Output the [x, y] coordinate of the center of the cell containing the given text.  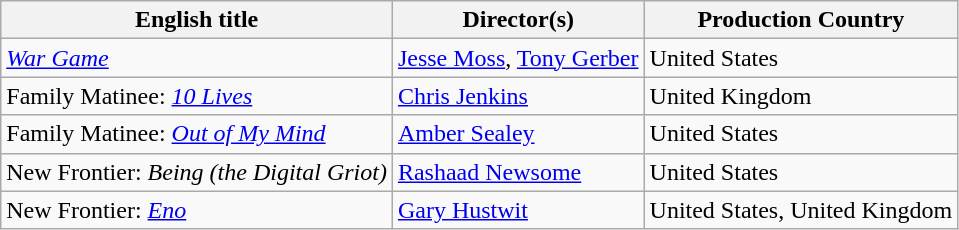
Production Country [801, 20]
Gary Hustwit [518, 210]
Director(s) [518, 20]
Family Matinee: 10 Lives [197, 96]
Chris Jenkins [518, 96]
New Frontier: Eno [197, 210]
English title [197, 20]
Family Matinee: Out of My Mind [197, 134]
War Game [197, 58]
Rashaad Newsome [518, 172]
New Frontier: Being (the Digital Griot) [197, 172]
United States, United Kingdom [801, 210]
Amber Sealey [518, 134]
United Kingdom [801, 96]
Jesse Moss, Tony Gerber [518, 58]
